Pinpoint the cell where the given text exists, returning its (x, y) midpoint coordinate. 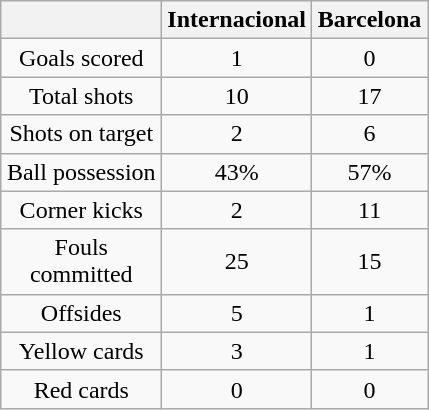
Shots on target (82, 134)
Internacional (237, 20)
43% (237, 172)
Yellow cards (82, 351)
3 (237, 351)
57% (370, 172)
Offsides (82, 313)
11 (370, 210)
15 (370, 262)
17 (370, 96)
Corner kicks (82, 210)
Total shots (82, 96)
Goals scored (82, 58)
Ball possession (82, 172)
25 (237, 262)
6 (370, 134)
Fouls committed (82, 262)
Barcelona (370, 20)
5 (237, 313)
Red cards (82, 389)
10 (237, 96)
